Scan for the cell matching the given text and deliver its (x, y) coordinate at center. 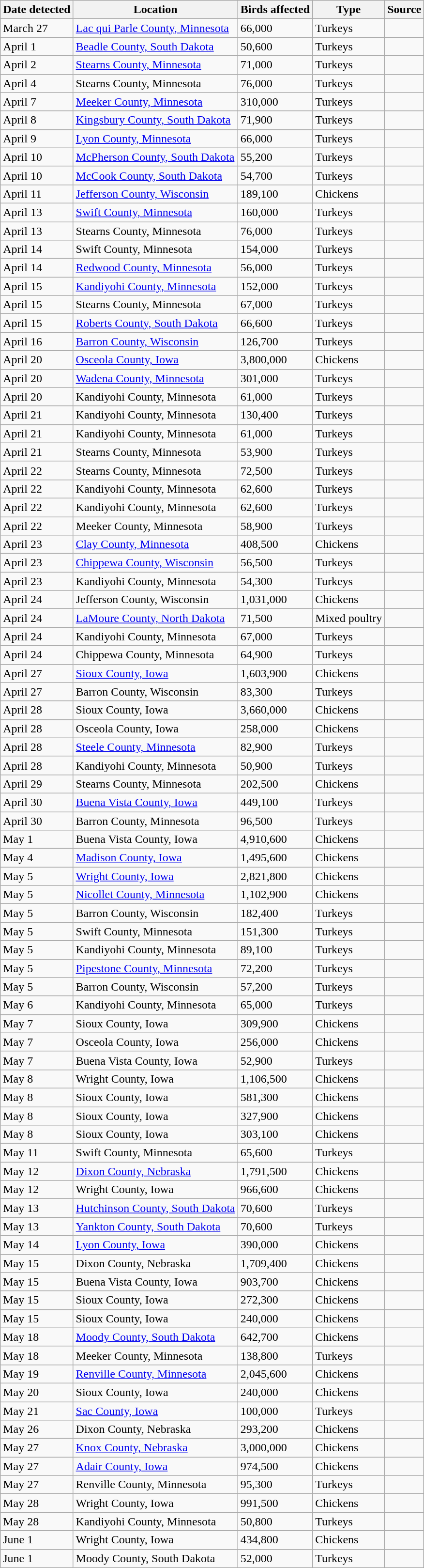
56,500 (275, 563)
50,900 (275, 765)
581,300 (275, 1097)
258,000 (275, 729)
50,800 (275, 1521)
Chippewa County, Wisconsin (155, 563)
1,709,400 (275, 1263)
54,700 (275, 175)
72,500 (275, 470)
100,000 (275, 1411)
Beadle County, South Dakota (155, 47)
310,000 (275, 102)
54,300 (275, 581)
449,100 (275, 802)
434,800 (275, 1540)
Roberts County, South Dakota (155, 323)
151,300 (275, 931)
Type (348, 10)
301,000 (275, 378)
Clay County, Minnesota (155, 544)
April 7 (37, 102)
Kingsbury County, South Dakota (155, 120)
408,500 (275, 544)
May 6 (37, 1005)
Lyon County, Minnesota (155, 139)
1,603,900 (275, 673)
May 26 (37, 1429)
309,900 (275, 1024)
272,300 (275, 1300)
May 14 (37, 1245)
April 29 (37, 784)
256,000 (275, 1042)
Chippewa County, Minnesota (155, 655)
202,500 (275, 784)
4,910,600 (275, 839)
May 11 (37, 1153)
642,700 (275, 1337)
May 19 (37, 1374)
3,660,000 (275, 710)
Source (405, 10)
2,821,800 (275, 876)
McPherson County, South Dakota (155, 157)
Barron County, Minnesota (155, 821)
April 2 (37, 65)
991,500 (275, 1503)
McCook County, South Dakota (155, 175)
130,400 (275, 415)
58,900 (275, 526)
March 27 (37, 28)
1,102,900 (275, 895)
Date detected (37, 10)
Location (155, 10)
Hutchinson County, South Dakota (155, 1208)
1,106,500 (275, 1079)
LaMoure County, North Dakota (155, 618)
303,100 (275, 1134)
Lyon County, Iowa (155, 1245)
Yankton County, South Dakota (155, 1226)
May 21 (37, 1411)
56,000 (275, 268)
71,500 (275, 618)
Madison County, Iowa (155, 858)
55,200 (275, 157)
April 16 (37, 342)
April 1 (37, 47)
71,000 (275, 65)
May 4 (37, 858)
327,900 (275, 1116)
1,031,000 (275, 600)
152,000 (275, 286)
154,000 (275, 249)
Nicollet County, Minnesota (155, 895)
April 8 (37, 120)
Knox County, Nebraska (155, 1448)
April 9 (37, 139)
903,700 (275, 1282)
1,495,600 (275, 858)
96,500 (275, 821)
65,000 (275, 1005)
126,700 (275, 342)
138,800 (275, 1355)
189,100 (275, 194)
3,000,000 (275, 1448)
1,791,500 (275, 1171)
52,900 (275, 1060)
50,600 (275, 47)
160,000 (275, 212)
May 1 (37, 839)
Birds affected (275, 10)
2,045,600 (275, 1374)
966,600 (275, 1190)
Wadena County, Minnesota (155, 378)
April 11 (37, 194)
66,600 (275, 323)
Pipestone County, Minnesota (155, 968)
83,300 (275, 692)
64,900 (275, 655)
89,100 (275, 950)
82,900 (275, 747)
57,200 (275, 987)
95,300 (275, 1485)
293,200 (275, 1429)
Steele County, Minnesota (155, 747)
974,500 (275, 1466)
53,900 (275, 452)
Redwood County, Minnesota (155, 268)
April 4 (37, 83)
65,600 (275, 1153)
Sac County, Iowa (155, 1411)
390,000 (275, 1245)
182,400 (275, 913)
71,900 (275, 120)
72,200 (275, 968)
52,000 (275, 1558)
Adair County, Iowa (155, 1466)
Lac qui Parle County, Minnesota (155, 28)
3,800,000 (275, 360)
May 20 (37, 1392)
Mixed poultry (348, 618)
